Return (X, Y) of the center of cell containing provided text 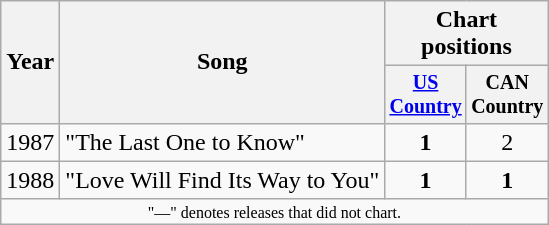
"—" denotes releases that did not chart. (274, 211)
1987 (30, 142)
2 (507, 142)
"Love Will Find Its Way to You" (222, 180)
"The Last One to Know" (222, 142)
Year (30, 62)
CAN Country (507, 94)
Chart positions (466, 34)
US Country (426, 94)
1988 (30, 180)
Song (222, 62)
